Output the [X, Y] coordinate of the center of the cell containing the given text.  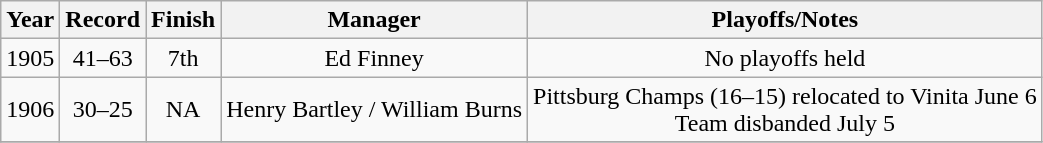
30–25 [103, 110]
No playoffs held [786, 58]
41–63 [103, 58]
Year [30, 20]
Ed Finney [374, 58]
Pittsburg Champs (16–15) relocated to Vinita June 6 Team disbanded July 5 [786, 110]
Manager [374, 20]
Henry Bartley / William Burns [374, 110]
NA [184, 110]
Record [103, 20]
1905 [30, 58]
1906 [30, 110]
Playoffs/Notes [786, 20]
7th [184, 58]
Finish [184, 20]
